Detect which cell encompasses the target text, then output its (x, y) center coordinate. 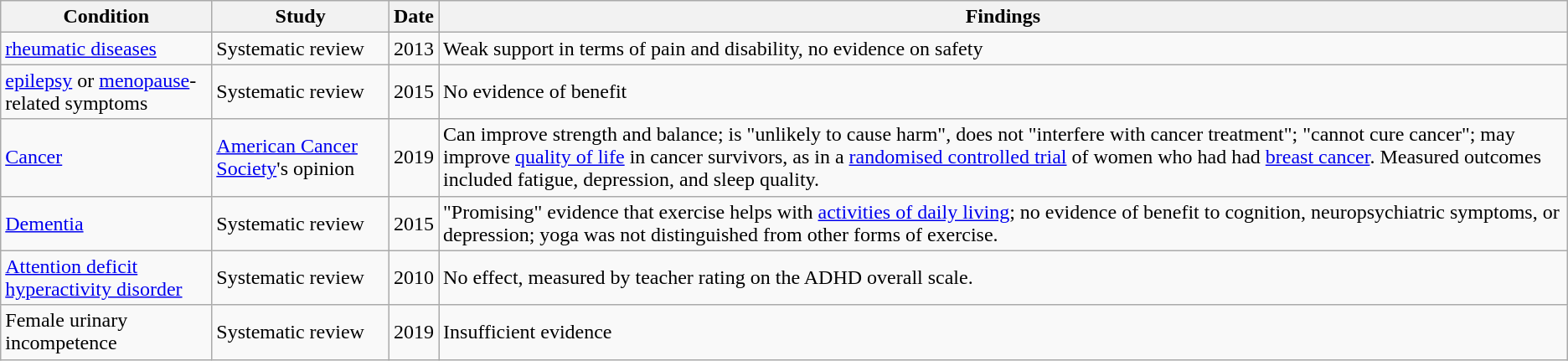
rheumatic diseases (106, 49)
Attention deficit hyperactivity disorder (106, 278)
American Cancer Society's opinion (301, 157)
Findings (1003, 17)
2013 (414, 49)
Dementia (106, 223)
Weak support in terms of pain and disability, no evidence on safety (1003, 49)
No effect, measured by teacher rating on the ADHD overall scale. (1003, 278)
Study (301, 17)
2010 (414, 278)
Insufficient evidence (1003, 332)
No evidence of benefit (1003, 92)
Cancer (106, 157)
Date (414, 17)
Condition (106, 17)
epilepsy or menopause-related symptoms (106, 92)
Female urinary incompetence (106, 332)
